Extract the [x, y] coordinate from the center of the cell holding the provided text.  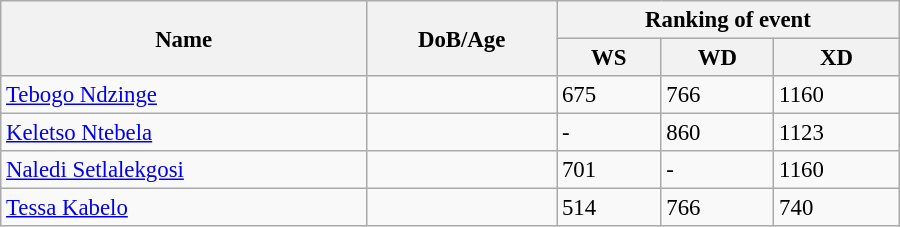
WD [718, 58]
701 [609, 170]
Ranking of event [728, 20]
Tessa Kabelo [184, 208]
1123 [836, 133]
WS [609, 58]
675 [609, 95]
740 [836, 208]
Name [184, 38]
514 [609, 208]
Keletso Ntebela [184, 133]
Tebogo Ndzinge [184, 95]
860 [718, 133]
DoB/Age [462, 38]
Naledi Setlalekgosi [184, 170]
XD [836, 58]
